For the text-containing cell, return its midpoint in (X, Y) coordinate format. 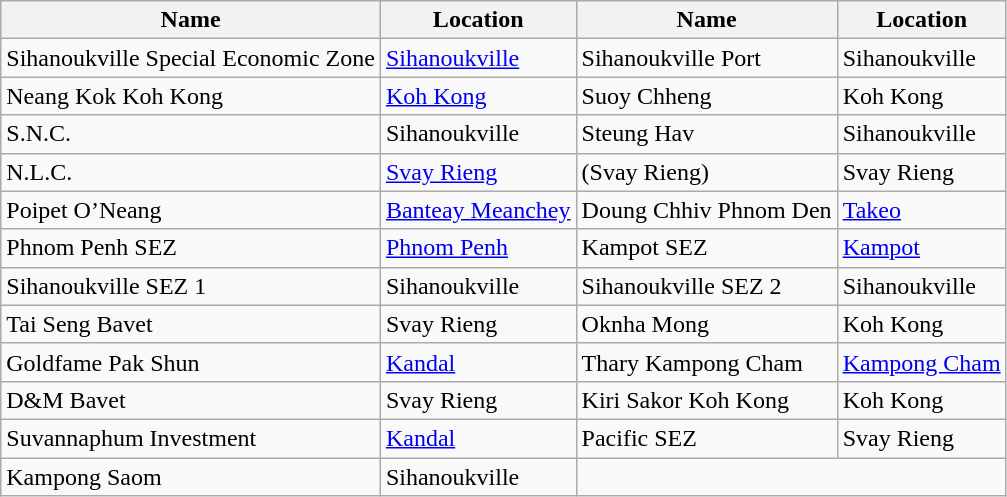
D&M Bavet (191, 400)
Steung Hav (706, 134)
Poipet O’Neang (191, 210)
Phnom Penh (478, 248)
Neang Kok Koh Kong (191, 96)
Pacific SEZ (706, 438)
S.N.C. (191, 134)
Doung Chhiv Phnom Den (706, 210)
Sihanoukville Special Economic Zone (191, 58)
N.L.C. (191, 172)
Goldfame Pak Shun (191, 362)
Thary Kampong Cham (706, 362)
Sihanoukville SEZ 2 (706, 286)
Sihanoukville Port (706, 58)
Sihanoukville SEZ 1 (191, 286)
(Svay Rieng) (706, 172)
Phnom Penh SEZ (191, 248)
Oknha Mong (706, 324)
Suoy Chheng (706, 96)
Kampong Saom (191, 477)
Banteay Meanchey (478, 210)
Kampot SEZ (706, 248)
Kiri Sakor Koh Kong (706, 400)
Suvannaphum Investment (191, 438)
Takeo (922, 210)
Kampong Cham (922, 362)
Tai Seng Bavet (191, 324)
Kampot (922, 248)
